Search for the cell housing the specified text and yield its [x, y] center coordinate. 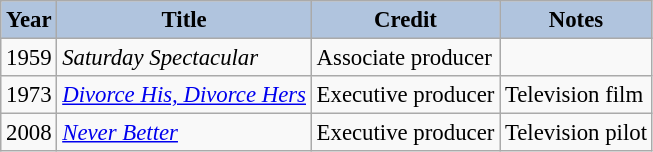
Never Better [184, 133]
1959 [29, 58]
Divorce His, Divorce Hers [184, 95]
2008 [29, 133]
1973 [29, 95]
Associate producer [405, 58]
Television film [576, 95]
Credit [405, 20]
Title [184, 20]
Notes [576, 20]
Television pilot [576, 133]
Saturday Spectacular [184, 58]
Year [29, 20]
